For the text-containing cell, return its midpoint in [X, Y] coordinate format. 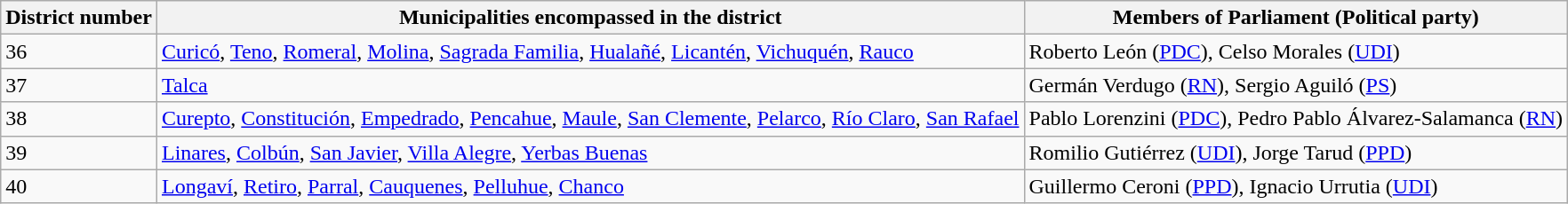
Members of Parliament (Political party) [1296, 18]
Longaví, Retiro, Parral, Cauquenes, Pelluhue, Chanco [590, 186]
Curepto, Constitución, Empedrado, Pencahue, Maule, San Clemente, Pelarco, Río Claro, San Rafael [590, 119]
Municipalities encompassed in the district [590, 18]
36 [79, 51]
37 [79, 85]
Romilio Gutiérrez (UDI), Jorge Tarud (PPD) [1296, 153]
Linares, Colbún, San Javier, Villa Alegre, Yerbas Buenas [590, 153]
40 [79, 186]
Talca [590, 85]
Guillermo Ceroni (PPD), Ignacio Urrutia (UDI) [1296, 186]
38 [79, 119]
Roberto León (PDC), Celso Morales (UDI) [1296, 51]
Germán Verdugo (RN), Sergio Aguiló (PS) [1296, 85]
District number [79, 18]
Pablo Lorenzini (PDC), Pedro Pablo Álvarez-Salamanca (RN) [1296, 119]
39 [79, 153]
Curicó, Teno, Romeral, Molina, Sagrada Familia, Hualañé, Licantén, Vichuquén, Rauco [590, 51]
